Return [x, y] of the center of cell containing provided text 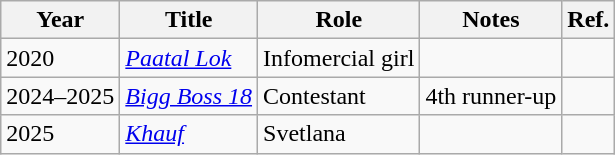
Ref. [588, 20]
Bigg Boss 18 [189, 96]
Paatal Lok [189, 58]
Title [189, 20]
2024–2025 [60, 96]
Contestant [339, 96]
Notes [491, 20]
2020 [60, 58]
Role [339, 20]
4th runner-up [491, 96]
Infomercial girl [339, 58]
Svetlana [339, 134]
Year [60, 20]
2025 [60, 134]
Khauf [189, 134]
